Locate the cell with the specified text and output its (X, Y) center coordinate. 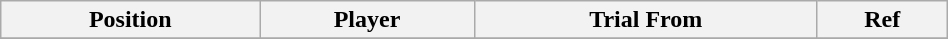
Position (130, 20)
Trial From (646, 20)
Ref (882, 20)
Player (368, 20)
